Locate the cell with the specified text and output its [x, y] center coordinate. 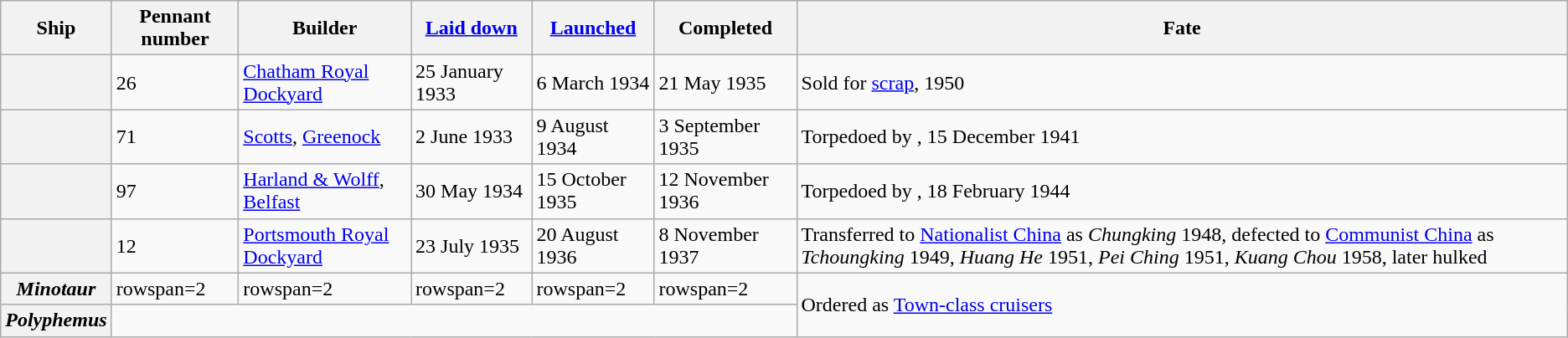
Fate [1182, 28]
Scotts, Greenock [325, 137]
Polyphemus [56, 320]
12 November 1936 [725, 191]
Minotaur [56, 289]
21 May 1935 [725, 82]
25 January 1933 [472, 82]
20 August 1936 [593, 246]
8 November 1937 [725, 246]
Ship [56, 28]
71 [175, 137]
Sold for scrap, 1950 [1182, 82]
Chatham Royal Dockyard [325, 82]
30 May 1934 [472, 191]
2 June 1933 [472, 137]
3 September 1935 [725, 137]
Portsmouth Royal Dockyard [325, 246]
Launched [593, 28]
Completed [725, 28]
12 [175, 246]
23 July 1935 [472, 246]
15 October 1935 [593, 191]
6 March 1934 [593, 82]
Ordered as Town-class cruisers [1182, 305]
9 August 1934 [593, 137]
Torpedoed by , 15 December 1941 [1182, 137]
97 [175, 191]
Pennant number [175, 28]
26 [175, 82]
Laid down [472, 28]
Builder [325, 28]
Harland & Wolff, Belfast [325, 191]
Torpedoed by , 18 February 1944 [1182, 191]
